From the cell containing the given text, extract its center point as (X, Y) coordinate. 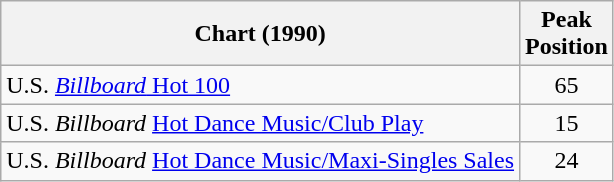
U.S. Billboard Hot Dance Music/Maxi-Singles Sales (260, 161)
PeakPosition (567, 34)
24 (567, 161)
65 (567, 85)
Chart (1990) (260, 34)
U.S. Billboard Hot Dance Music/Club Play (260, 123)
15 (567, 123)
U.S. Billboard Hot 100 (260, 85)
